For the text-containing cell, return its midpoint in [x, y] coordinate format. 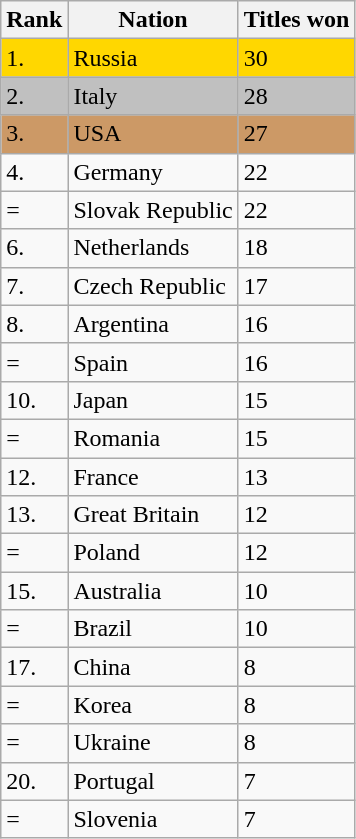
Titles won [296, 20]
13 [296, 477]
Australia [153, 591]
18 [296, 248]
17 [296, 286]
3. [34, 134]
10. [34, 400]
30 [296, 58]
Czech Republic [153, 286]
Korea [153, 705]
2. [34, 96]
20. [34, 781]
Japan [153, 400]
4. [34, 172]
27 [296, 134]
Ukraine [153, 743]
Brazil [153, 629]
Russia [153, 58]
Netherlands [153, 248]
Great Britain [153, 515]
28 [296, 96]
6. [34, 248]
Germany [153, 172]
France [153, 477]
Rank [34, 20]
Argentina [153, 324]
Poland [153, 553]
Romania [153, 438]
Italy [153, 96]
13. [34, 515]
Portugal [153, 781]
1. [34, 58]
China [153, 667]
17. [34, 667]
7. [34, 286]
Nation [153, 20]
USA [153, 134]
Slovak Republic [153, 210]
8. [34, 324]
Spain [153, 362]
12. [34, 477]
15. [34, 591]
Slovenia [153, 819]
